Search for the cell housing the specified text and yield its (x, y) center coordinate. 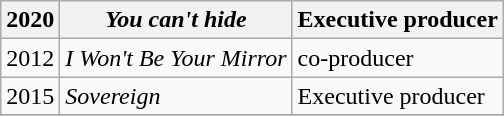
2020 (30, 20)
2015 (30, 96)
You can't hide (176, 20)
co-producer (398, 58)
Sovereign (176, 96)
I Won't Be Your Mirror (176, 58)
2012 (30, 58)
